Pinpoint the cell where the given text exists, returning its (X, Y) midpoint coordinate. 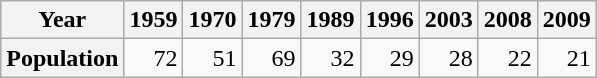
2008 (508, 20)
1959 (154, 20)
29 (390, 58)
Population (62, 58)
51 (212, 58)
Year (62, 20)
22 (508, 58)
1970 (212, 20)
69 (272, 58)
2003 (448, 20)
2009 (566, 20)
1989 (330, 20)
1996 (390, 20)
72 (154, 58)
21 (566, 58)
32 (330, 58)
1979 (272, 20)
28 (448, 58)
